Return the [X, Y] coordinate for the center point of the cell that contains the specified text.  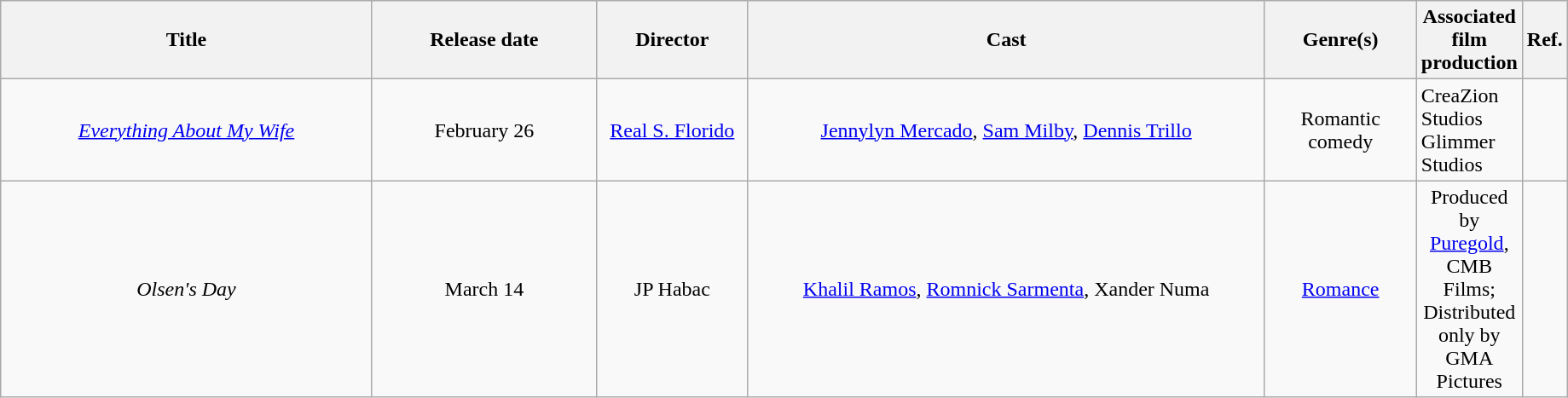
Jennylyn Mercado, Sam Milby, Dennis Trillo [1006, 130]
Cast [1006, 40]
Real S. Florido [672, 130]
Everything About My Wife [187, 130]
JP Habac [672, 289]
Genre(s) [1340, 40]
Ref. [1545, 40]
Romantic comedy [1340, 130]
March 14 [484, 289]
Title [187, 40]
February 26 [484, 130]
Associated film production [1469, 40]
CreaZion StudiosGlimmer Studios [1469, 130]
Romance [1340, 289]
Release date [484, 40]
Khalil Ramos, Romnick Sarmenta, Xander Numa [1006, 289]
Produced by Puregold, CMB Films; Distributed only by GMA Pictures [1469, 289]
Director [672, 40]
Olsen's Day [187, 289]
